Scan for the cell matching the given text and deliver its (X, Y) coordinate at center. 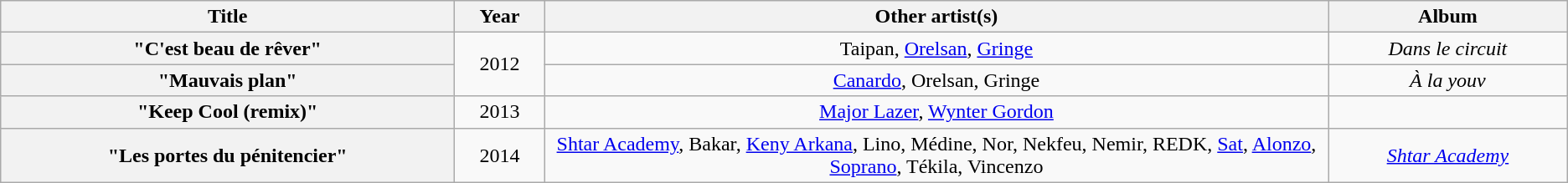
"Les portes du pénitencier" (228, 155)
"C'est beau de rêver" (228, 48)
À la youv (1448, 80)
Other artist(s) (936, 17)
Album (1448, 17)
2014 (500, 155)
"Mauvais plan" (228, 80)
Shtar Academy (1448, 155)
"Keep Cool (remix)" (228, 112)
Taipan, Orelsan, Gringe (936, 48)
Canardo, Orelsan, Gringe (936, 80)
Major Lazer, Wynter Gordon (936, 112)
Dans le circuit (1448, 48)
2013 (500, 112)
Shtar Academy, Bakar, Keny Arkana, Lino, Médine, Nor, Nekfeu, Nemir, REDK, Sat, Alonzo, Soprano, Tékila, Vincenzo (936, 155)
2012 (500, 64)
Title (228, 17)
Year (500, 17)
